From the cell containing the given text, extract its center point as [x, y] coordinate. 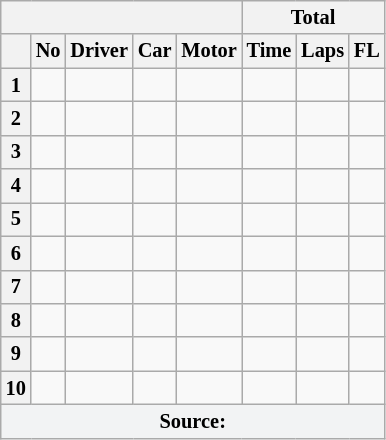
10 [16, 388]
No [48, 51]
1 [16, 85]
7 [16, 287]
Motor [208, 51]
FL [367, 51]
Total [314, 17]
3 [16, 152]
Car [155, 51]
Driver [98, 51]
5 [16, 219]
Laps [322, 51]
6 [16, 253]
4 [16, 186]
9 [16, 354]
Source: [193, 421]
8 [16, 320]
Time [270, 51]
2 [16, 118]
